Search for the cell housing the specified text and yield its (X, Y) center coordinate. 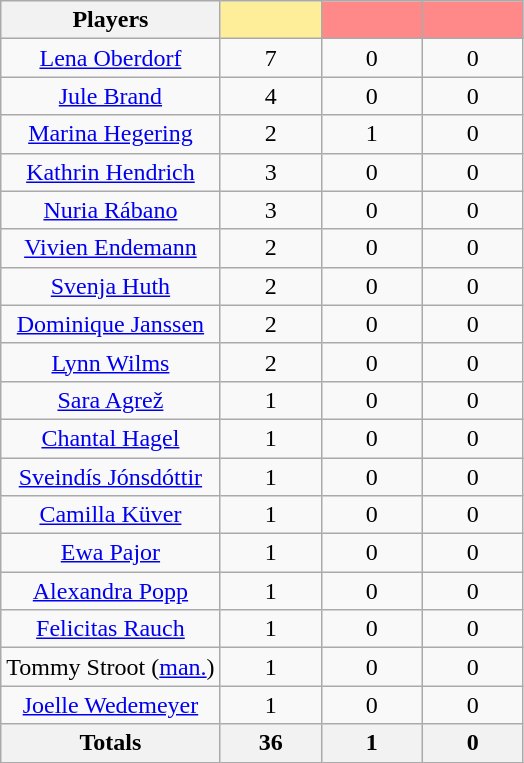
7 (270, 58)
Tommy Stroot (man.) (110, 667)
Kathrin Hendrich (110, 172)
Dominique Janssen (110, 324)
Alexandra Popp (110, 591)
Svenja Huth (110, 286)
Lena Oberdorf (110, 58)
Marina Hegering (110, 134)
Players (110, 20)
Sara Agrež (110, 400)
Camilla Küver (110, 515)
Jule Brand (110, 96)
Joelle Wedemeyer (110, 705)
Lynn Wilms (110, 362)
36 (270, 743)
Sveindís Jónsdóttir (110, 477)
4 (270, 96)
Ewa Pajor (110, 553)
Chantal Hagel (110, 438)
Nuria Rábano (110, 210)
Felicitas Rauch (110, 629)
Totals (110, 743)
Vivien Endemann (110, 248)
